Detect which cell encompasses the target text, then output its (X, Y) center coordinate. 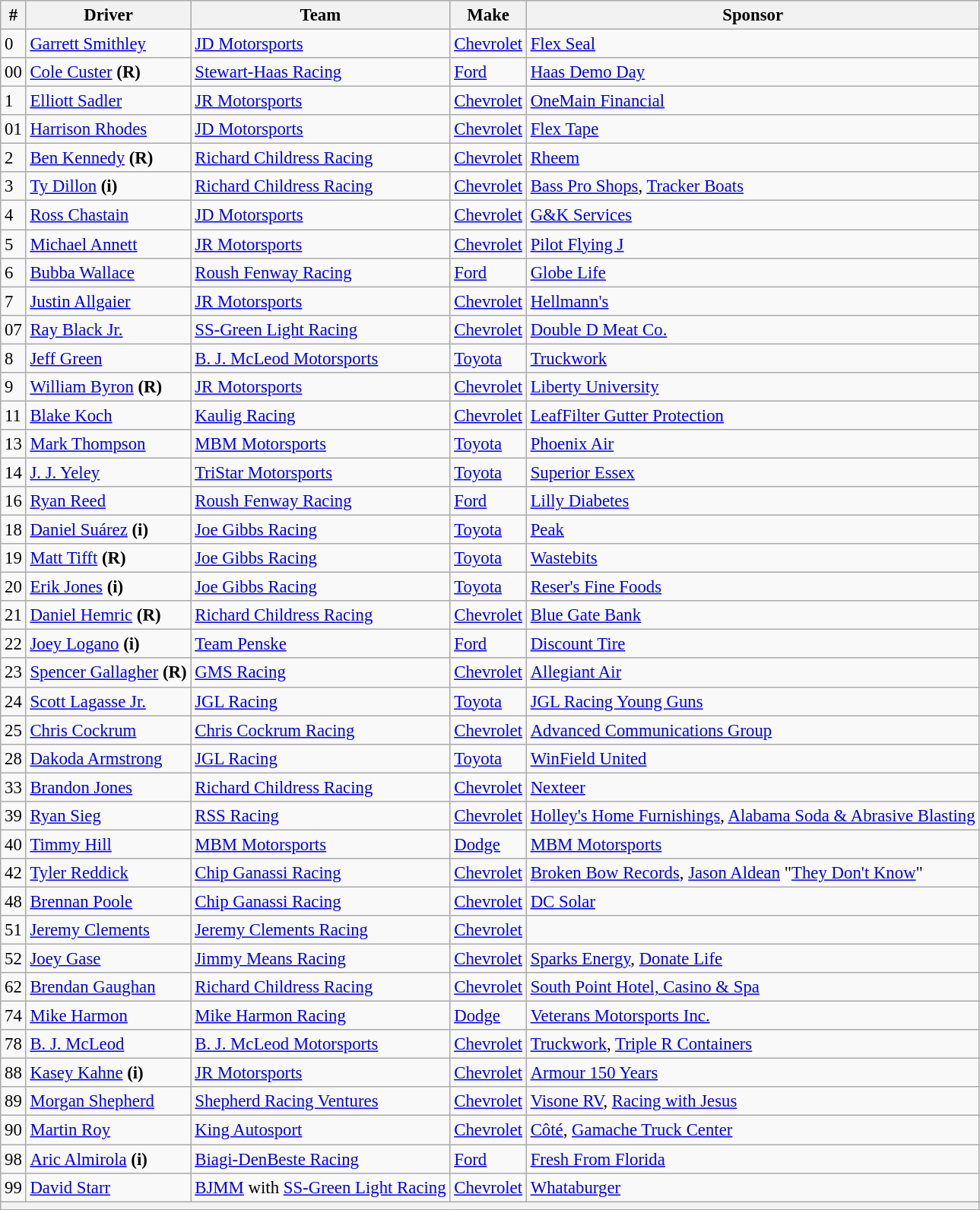
Mike Harmon (108, 1016)
Team (321, 15)
Joey Logano (i) (108, 644)
99 (14, 1187)
Allegiant Air (753, 673)
7 (14, 301)
Haas Demo Day (753, 72)
Sponsor (753, 15)
Advanced Communications Group (753, 730)
Truckwork (753, 358)
Nexteer (753, 787)
48 (14, 901)
Discount Tire (753, 644)
Peak (753, 530)
LeafFilter Gutter Protection (753, 415)
Michael Annett (108, 244)
Jimmy Means Racing (321, 959)
Spencer Gallagher (R) (108, 673)
TriStar Motorsports (321, 472)
Bubba Wallace (108, 272)
52 (14, 959)
Erik Jones (i) (108, 587)
Justin Allgaier (108, 301)
Cole Custer (R) (108, 72)
22 (14, 644)
21 (14, 615)
Blake Koch (108, 415)
25 (14, 730)
89 (14, 1102)
23 (14, 673)
Morgan Shepherd (108, 1102)
Double D Meat Co. (753, 329)
16 (14, 501)
Jeff Green (108, 358)
20 (14, 587)
Visone RV, Racing with Jesus (753, 1102)
DC Solar (753, 901)
David Starr (108, 1187)
Daniel Hemric (R) (108, 615)
J. J. Yeley (108, 472)
Chris Cockrum Racing (321, 730)
Phoenix Air (753, 444)
Biagi-DenBeste Racing (321, 1159)
14 (14, 472)
Ray Black Jr. (108, 329)
11 (14, 415)
Reser's Fine Foods (753, 587)
BJMM with SS-Green Light Racing (321, 1187)
Côté, Gamache Truck Center (753, 1130)
78 (14, 1044)
Ross Chastain (108, 215)
Globe Life (753, 272)
JGL Racing Young Guns (753, 701)
4 (14, 215)
1 (14, 101)
Kasey Kahne (i) (108, 1073)
Truckwork, Triple R Containers (753, 1044)
King Autosport (321, 1130)
Lilly Diabetes (753, 501)
Timmy Hill (108, 844)
Driver (108, 15)
62 (14, 987)
51 (14, 930)
Aric Almirola (i) (108, 1159)
24 (14, 701)
Wastebits (753, 558)
39 (14, 816)
Tyler Reddick (108, 873)
Brendan Gaughan (108, 987)
Jeremy Clements Racing (321, 930)
Bass Pro Shops, Tracker Boats (753, 186)
2 (14, 158)
Veterans Motorsports Inc. (753, 1016)
Liberty University (753, 387)
Scott Lagasse Jr. (108, 701)
Mike Harmon Racing (321, 1016)
28 (14, 758)
6 (14, 272)
Mark Thompson (108, 444)
Dakoda Armstrong (108, 758)
Garrett Smithley (108, 44)
Harrison Rhodes (108, 129)
Ty Dillon (i) (108, 186)
13 (14, 444)
Stewart-Haas Racing (321, 72)
88 (14, 1073)
Shepherd Racing Ventures (321, 1102)
Brandon Jones (108, 787)
Armour 150 Years (753, 1073)
B. J. McLeod (108, 1044)
Chris Cockrum (108, 730)
William Byron (R) (108, 387)
Ben Kennedy (R) (108, 158)
3 (14, 186)
SS-Green Light Racing (321, 329)
OneMain Financial (753, 101)
Matt Tifft (R) (108, 558)
Ryan Sieg (108, 816)
Elliott Sadler (108, 101)
Brennan Poole (108, 901)
Pilot Flying J (753, 244)
Flex Seal (753, 44)
Make (488, 15)
Broken Bow Records, Jason Aldean "They Don't Know" (753, 873)
07 (14, 329)
0 (14, 44)
Whataburger (753, 1187)
Joey Gase (108, 959)
Holley's Home Furnishings, Alabama Soda & Abrasive Blasting (753, 816)
Fresh From Florida (753, 1159)
GMS Racing (321, 673)
RSS Racing (321, 816)
South Point Hotel, Casino & Spa (753, 987)
90 (14, 1130)
42 (14, 873)
Jeremy Clements (108, 930)
8 (14, 358)
00 (14, 72)
9 (14, 387)
74 (14, 1016)
Rheem (753, 158)
01 (14, 129)
G&K Services (753, 215)
Hellmann's (753, 301)
18 (14, 530)
# (14, 15)
98 (14, 1159)
Blue Gate Bank (753, 615)
Flex Tape (753, 129)
Superior Essex (753, 472)
5 (14, 244)
Ryan Reed (108, 501)
40 (14, 844)
Team Penske (321, 644)
Martin Roy (108, 1130)
Kaulig Racing (321, 415)
WinField United (753, 758)
Sparks Energy, Donate Life (753, 959)
19 (14, 558)
33 (14, 787)
Daniel Suárez (i) (108, 530)
